Scan for the cell matching the given text and deliver its (X, Y) coordinate at center. 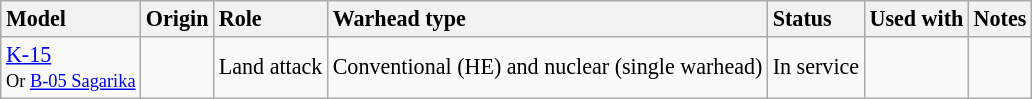
In service (816, 66)
Land attack (271, 66)
Warhead type (547, 18)
Origin (178, 18)
Model (71, 18)
Status (816, 18)
Notes (1000, 18)
Used with (916, 18)
K-15Or B-05 Sagarika (71, 66)
Conventional (HE) and nuclear (single warhead) (547, 66)
Role (271, 18)
